For the text-containing cell, return its midpoint in (x, y) coordinate format. 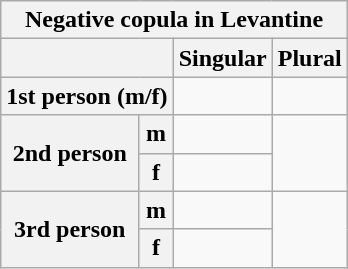
2nd person (70, 153)
Singular (222, 58)
1st person (m/f) (87, 96)
Negative copula in Levantine (174, 20)
3rd person (70, 229)
Plural (310, 58)
